Find where the given text appears and provide that cell's center as (X, Y) coordinate. 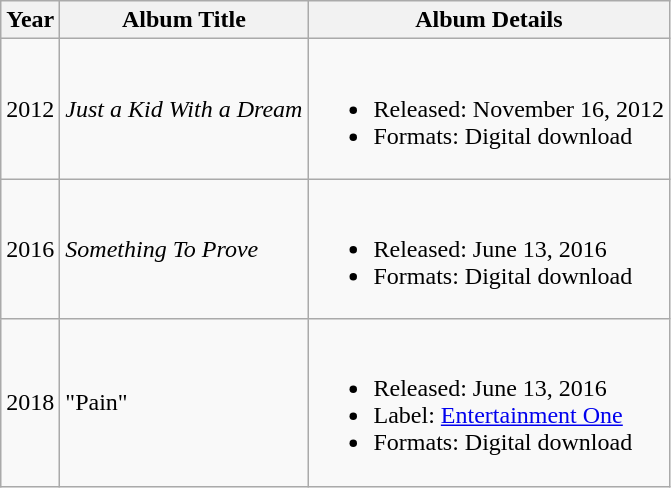
2016 (30, 249)
Album Title (184, 20)
Just a Kid With a Dream (184, 109)
Released: June 13, 2016Label: Entertainment OneFormats: Digital download (489, 402)
"Pain" (184, 402)
Album Details (489, 20)
2018 (30, 402)
Year (30, 20)
Something To Prove (184, 249)
Released: June 13, 2016Formats: Digital download (489, 249)
Released: November 16, 2012Formats: Digital download (489, 109)
2012 (30, 109)
